Pinpoint the cell where the given text exists, returning its (X, Y) midpoint coordinate. 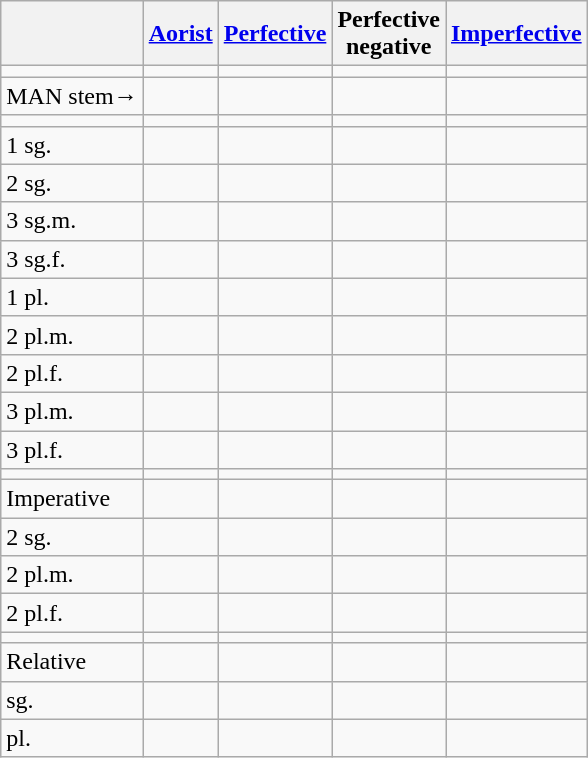
pl. (72, 738)
3 pl.m. (72, 411)
Perfective (275, 34)
1 sg. (72, 145)
Relative (72, 662)
Perfectivenegative (389, 34)
3 sg.m. (72, 221)
Imperfective (517, 34)
sg. (72, 700)
Imperative (72, 499)
1 pl. (72, 297)
Aorist (180, 34)
3 pl.f. (72, 449)
3 sg.f. (72, 259)
MAN stem→ (72, 96)
